Output the [x, y] coordinate of the center of the cell containing the given text.  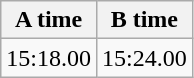
B time [144, 20]
15:18.00 [49, 58]
A time [49, 20]
15:24.00 [144, 58]
